Provide the (x, y) coordinate of the cell's center where the given text is located.  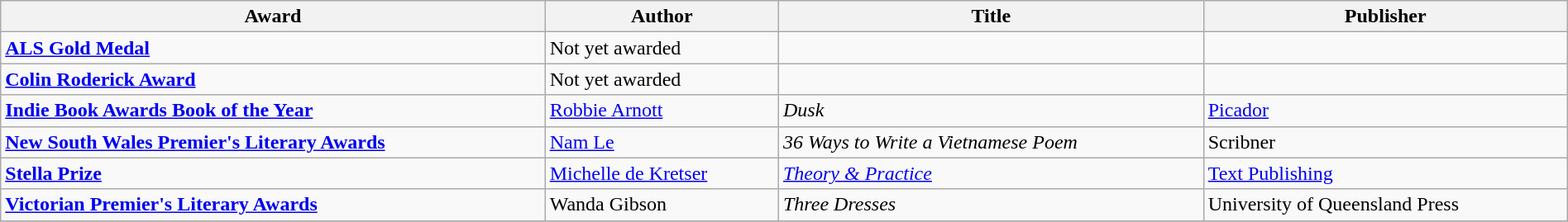
Colin Roderick Award (273, 79)
Dusk (991, 111)
ALS Gold Medal (273, 48)
Michelle de Kretser (662, 173)
Picador (1385, 111)
Title (991, 17)
Three Dresses (991, 205)
Stella Prize (273, 173)
Victorian Premier's Literary Awards (273, 205)
Text Publishing (1385, 173)
New South Wales Premier's Literary Awards (273, 142)
Robbie Arnott (662, 111)
Publisher (1385, 17)
Nam Le (662, 142)
University of Queensland Press (1385, 205)
Theory & Practice (991, 173)
Award (273, 17)
Scribner (1385, 142)
Author (662, 17)
36 Ways to Write a Vietnamese Poem (991, 142)
Wanda Gibson (662, 205)
Indie Book Awards Book of the Year (273, 111)
